Return the [x, y] coordinate for the center point of the cell that contains the specified text.  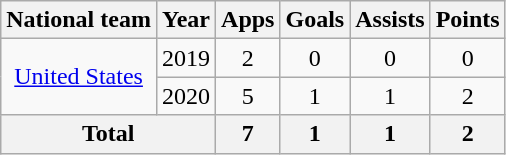
United States [79, 77]
Assists [390, 20]
2020 [186, 96]
Year [186, 20]
Goals [315, 20]
National team [79, 20]
5 [248, 96]
Points [468, 20]
2019 [186, 58]
Apps [248, 20]
7 [248, 134]
Total [108, 134]
